Determine the (x, y) coordinate at the center of the cell enclosing the given text.  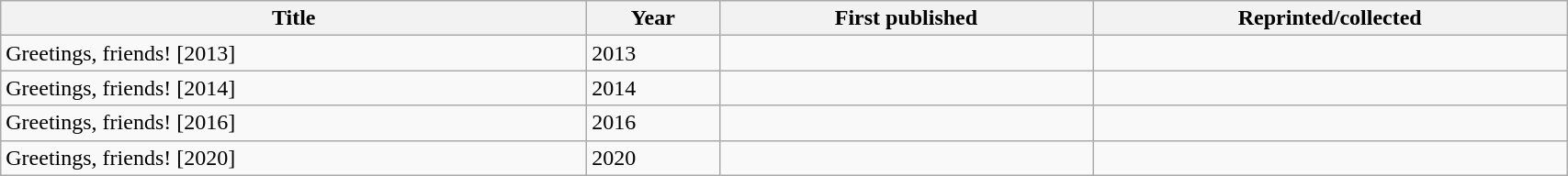
2014 (653, 88)
2016 (653, 123)
Greetings, friends! [2020] (294, 158)
Reprinted/collected (1330, 18)
Title (294, 18)
2013 (653, 53)
Year (653, 18)
2020 (653, 158)
Greetings, friends! [2014] (294, 88)
First published (906, 18)
Greetings, friends! [2013] (294, 53)
Greetings, friends! [2016] (294, 123)
